Find where the given text appears and provide that cell's center as [x, y] coordinate. 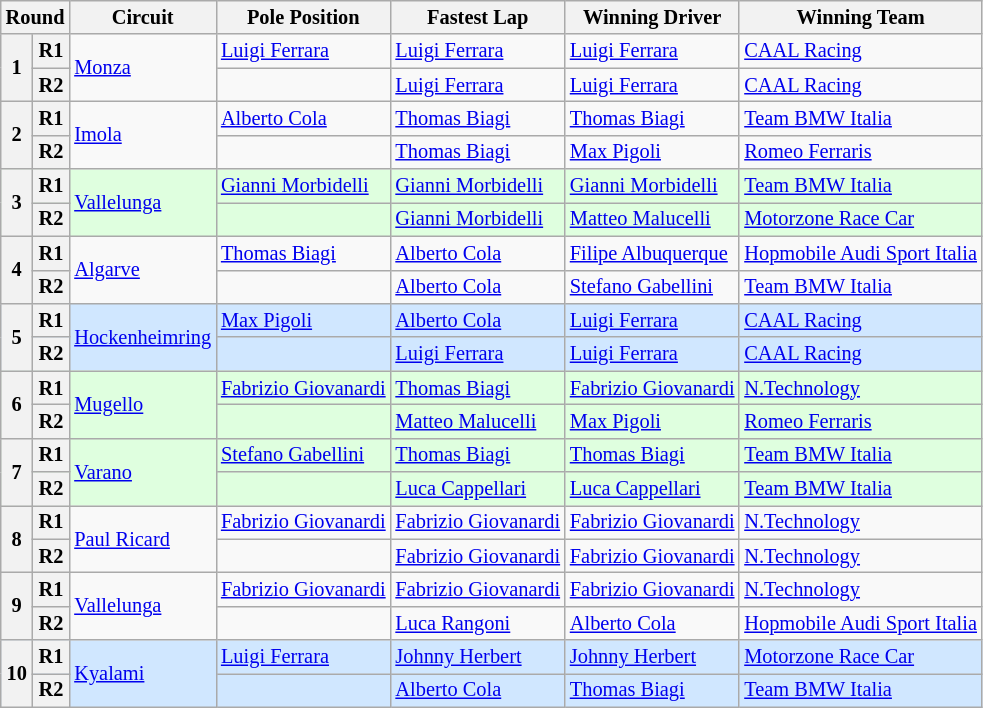
Pole Position [303, 17]
Luca Rangoni [477, 623]
Monza [142, 68]
10 [17, 674]
Round [36, 17]
Circuit [142, 17]
9 [17, 606]
Kyalami [142, 674]
1 [17, 68]
Imola [142, 134]
4 [17, 270]
Hockenheimring [142, 336]
Fastest Lap [477, 17]
8 [17, 538]
Mugello [142, 404]
Varano [142, 472]
7 [17, 472]
Winning Team [860, 17]
Paul Ricard [142, 538]
2 [17, 134]
3 [17, 202]
Algarve [142, 270]
5 [17, 336]
Filipe Albuquerque [652, 253]
Winning Driver [652, 17]
6 [17, 404]
